Detect which cell encompasses the target text, then output its (X, Y) center coordinate. 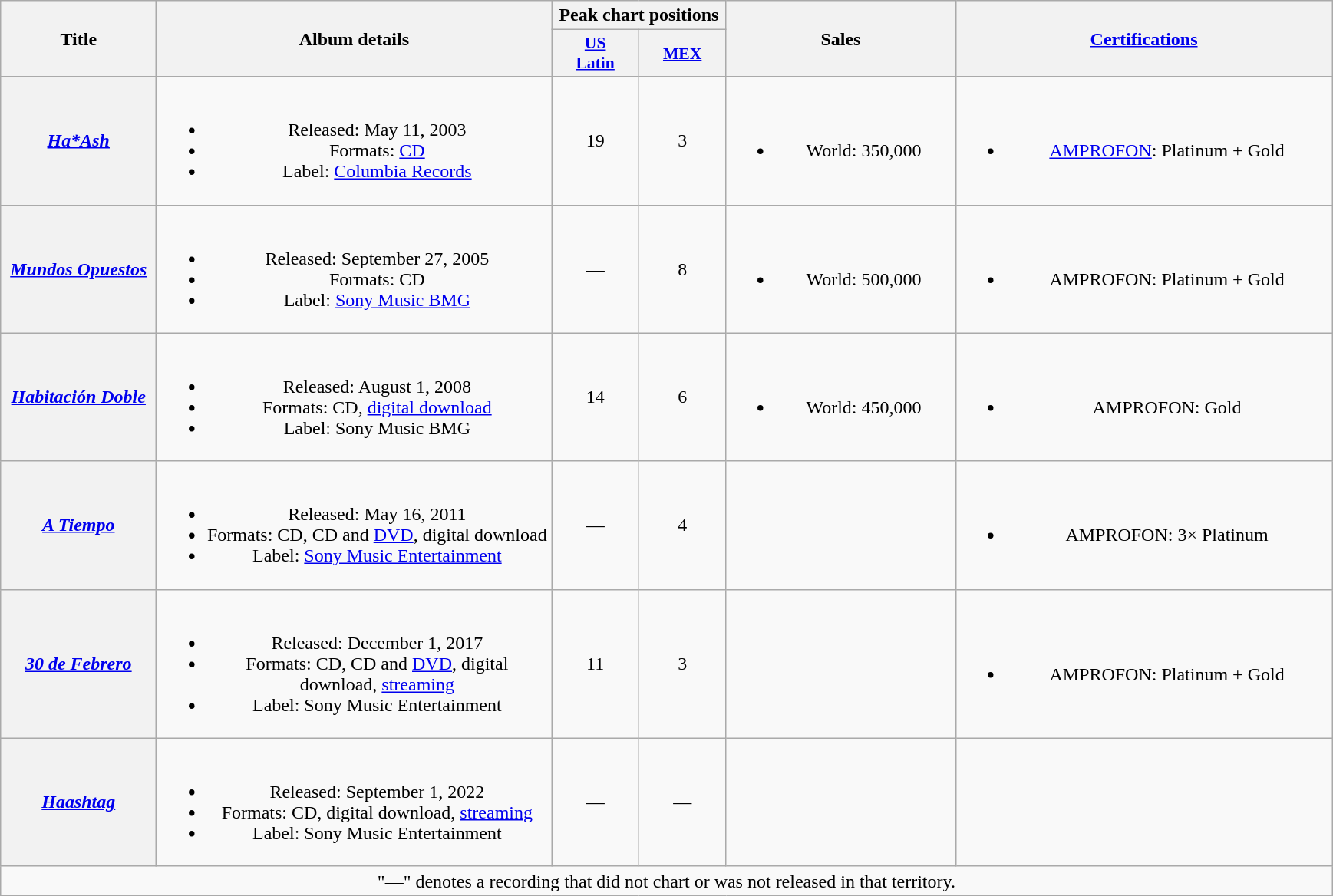
Habitación Doble (78, 397)
AMPROFON: 3× Platinum (1143, 525)
11 (596, 664)
World: 450,000 (841, 397)
Released: May 16, 2011Formats: CD, CD and DVD, digital downloadLabel: Sony Music Entertainment (355, 525)
Mundos Opuestos (78, 268)
World: 500,000 (841, 268)
Title (78, 38)
AMPROFON: Gold (1143, 397)
Released: September 1, 2022Formats: CD, digital download, streamingLabel: Sony Music Entertainment (355, 802)
"—" denotes a recording that did not chart or was not released in that territory. (666, 881)
MEX (682, 54)
Released: September 27, 2005Formats: CDLabel: Sony Music BMG (355, 268)
Album details (355, 38)
Peak chart positions (638, 15)
Ha*Ash (78, 141)
Released: August 1, 2008Formats: CD, digital downloadLabel: Sony Music BMG (355, 397)
Released: December 1, 2017Formats: CD, CD and DVD, digital download, streamingLabel: Sony Music Entertainment (355, 664)
Released: May 11, 2003Formats: CDLabel: Columbia Records (355, 141)
World: 350,000 (841, 141)
8 (682, 268)
USLatin (596, 54)
6 (682, 397)
14 (596, 397)
Sales (841, 38)
Haashtag (78, 802)
19 (596, 141)
A Tiempo (78, 525)
30 de Febrero (78, 664)
4 (682, 525)
Certifications (1143, 38)
